Output the [x, y] coordinate of the center of the cell containing the given text.  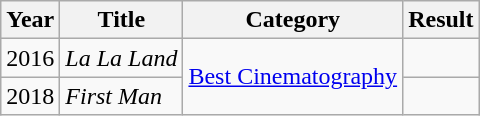
La La Land [122, 58]
2018 [30, 96]
Result [441, 20]
Year [30, 20]
Best Cinematography [293, 77]
2016 [30, 58]
Title [122, 20]
Category [293, 20]
First Man [122, 96]
